Find where the given text appears and provide that cell's center as (X, Y) coordinate. 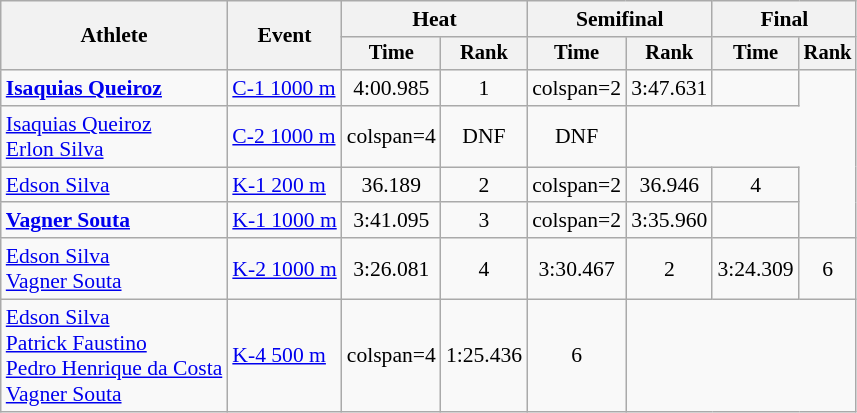
36.946 (669, 185)
Isaquias QueirozErlon Silva (114, 136)
Vagner Souta (114, 221)
4:00.985 (392, 88)
3 (484, 221)
3:24.309 (755, 268)
Isaquias Queiroz (114, 88)
C-2 1000 m (284, 136)
Final (784, 19)
Athlete (114, 36)
1:25.436 (484, 356)
36.189 (392, 185)
Edson SilvaVagner Souta (114, 268)
3:47.631 (669, 88)
3:35.960 (669, 221)
K-2 1000 m (284, 268)
1 (484, 88)
Event (284, 36)
K-1 1000 m (284, 221)
Edson SilvaPatrick FaustinoPedro Henrique da CostaVagner Souta (114, 356)
K-1 200 m (284, 185)
3:26.081 (392, 268)
Edson Silva (114, 185)
Semifinal (620, 19)
3:30.467 (576, 268)
C-1 1000 m (284, 88)
Heat (434, 19)
3:41.095 (392, 221)
K-4 500 m (284, 356)
